Pinpoint the cell where the given text exists, returning its [X, Y] midpoint coordinate. 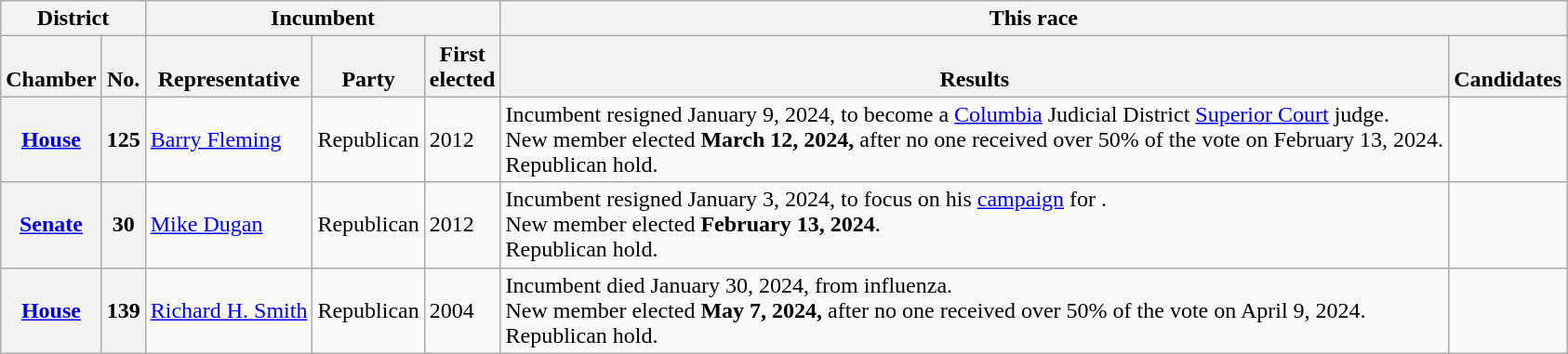
Firstelected [462, 67]
District [73, 19]
This race [1034, 19]
Incumbent [323, 19]
30 [123, 225]
Incumbent resigned January 3, 2024, to focus on his campaign for .New member elected February 13, 2024.Republican hold. [975, 225]
Senate [51, 225]
139 [123, 310]
Party [368, 67]
Results [975, 67]
Candidates [1508, 67]
Barry Fleming [229, 139]
Mike Dugan [229, 225]
Chamber [51, 67]
No. [123, 67]
Richard H. Smith [229, 310]
2004 [462, 310]
Representative [229, 67]
125 [123, 139]
